Detect which cell encompasses the target text, then output its [x, y] center coordinate. 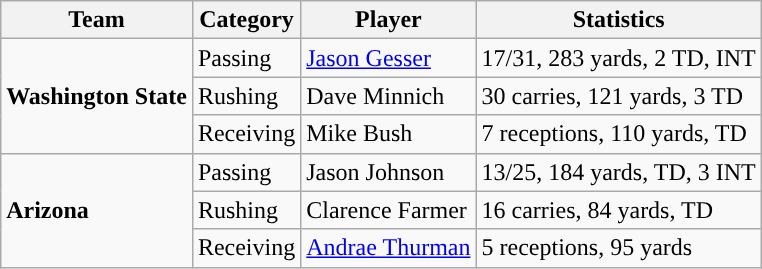
Team [97, 20]
7 receptions, 110 yards, TD [618, 134]
5 receptions, 95 yards [618, 248]
Washington State [97, 96]
Jason Johnson [388, 172]
Mike Bush [388, 134]
Jason Gesser [388, 58]
Statistics [618, 20]
Clarence Farmer [388, 210]
13/25, 184 yards, TD, 3 INT [618, 172]
Player [388, 20]
17/31, 283 yards, 2 TD, INT [618, 58]
Dave Minnich [388, 96]
16 carries, 84 yards, TD [618, 210]
Andrae Thurman [388, 248]
30 carries, 121 yards, 3 TD [618, 96]
Category [246, 20]
Arizona [97, 210]
